Output the (X, Y) coordinate of the center of the cell containing the given text.  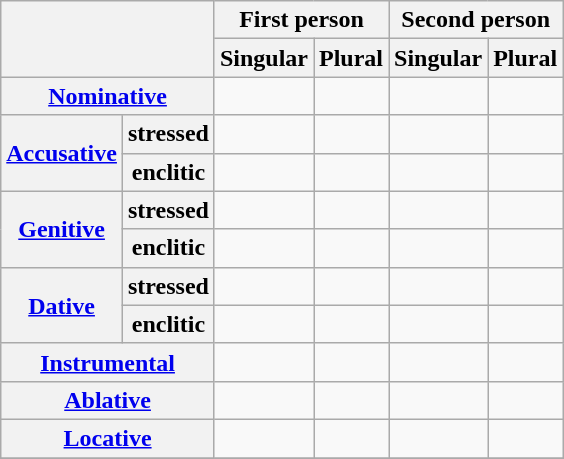
Dative (62, 305)
Ablative (108, 400)
Genitive (62, 229)
Locative (108, 438)
Instrumental (108, 362)
Accusative (62, 153)
First person (301, 20)
Nominative (108, 96)
Second person (476, 20)
